Determine the [x, y] coordinate at the center of the cell enclosing the given text.  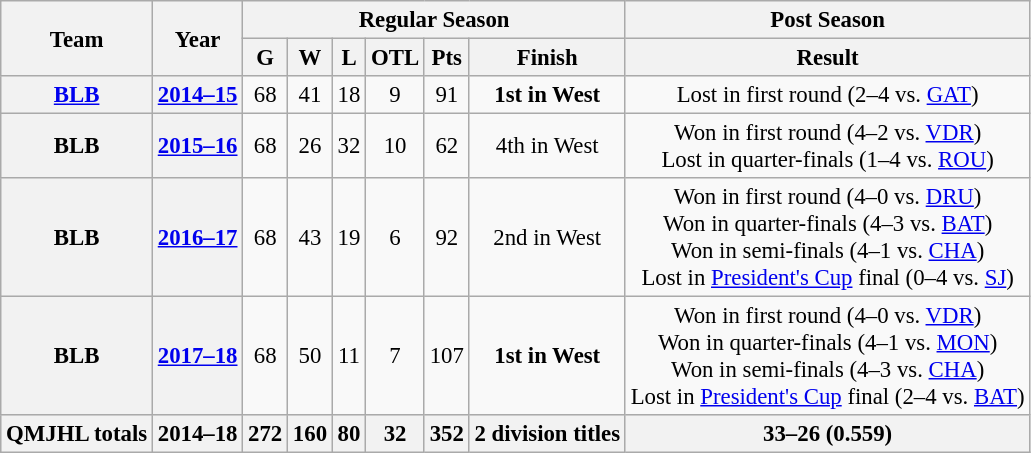
92 [446, 238]
6 [396, 238]
4th in West [547, 146]
2nd in West [547, 238]
Won in first round (4–0 vs. VDR) Won in quarter-finals (4–1 vs. MON) Won in semi-finals (4–3 vs. CHA) Lost in President's Cup final (2–4 vs. BAT) [828, 356]
18 [348, 95]
26 [310, 146]
OTL [396, 58]
Post Season [828, 20]
50 [310, 356]
91 [446, 95]
Won in first round (4–0 vs. DRU) Won in quarter-finals (4–3 vs. BAT) Won in semi-finals (4–1 vs. CHA) Lost in President's Cup final (0–4 vs. SJ) [828, 238]
Team [77, 38]
11 [348, 356]
2016–17 [197, 238]
Year [197, 38]
Lost in first round (2–4 vs. GAT) [828, 95]
107 [446, 356]
G [266, 58]
32 [348, 146]
W [310, 58]
Regular Season [434, 20]
41 [310, 95]
10 [396, 146]
Result [828, 58]
43 [310, 238]
2015–16 [197, 146]
2014–15 [197, 95]
62 [446, 146]
19 [348, 238]
Won in first round (4–2 vs. VDR) Lost in quarter-finals (1–4 vs. ROU) [828, 146]
L [348, 58]
Pts [446, 58]
Finish [547, 58]
9 [396, 95]
7 [396, 356]
2017–18 [197, 356]
